Capture the cell that displays the provided text and extract its [x, y] central coordinate. 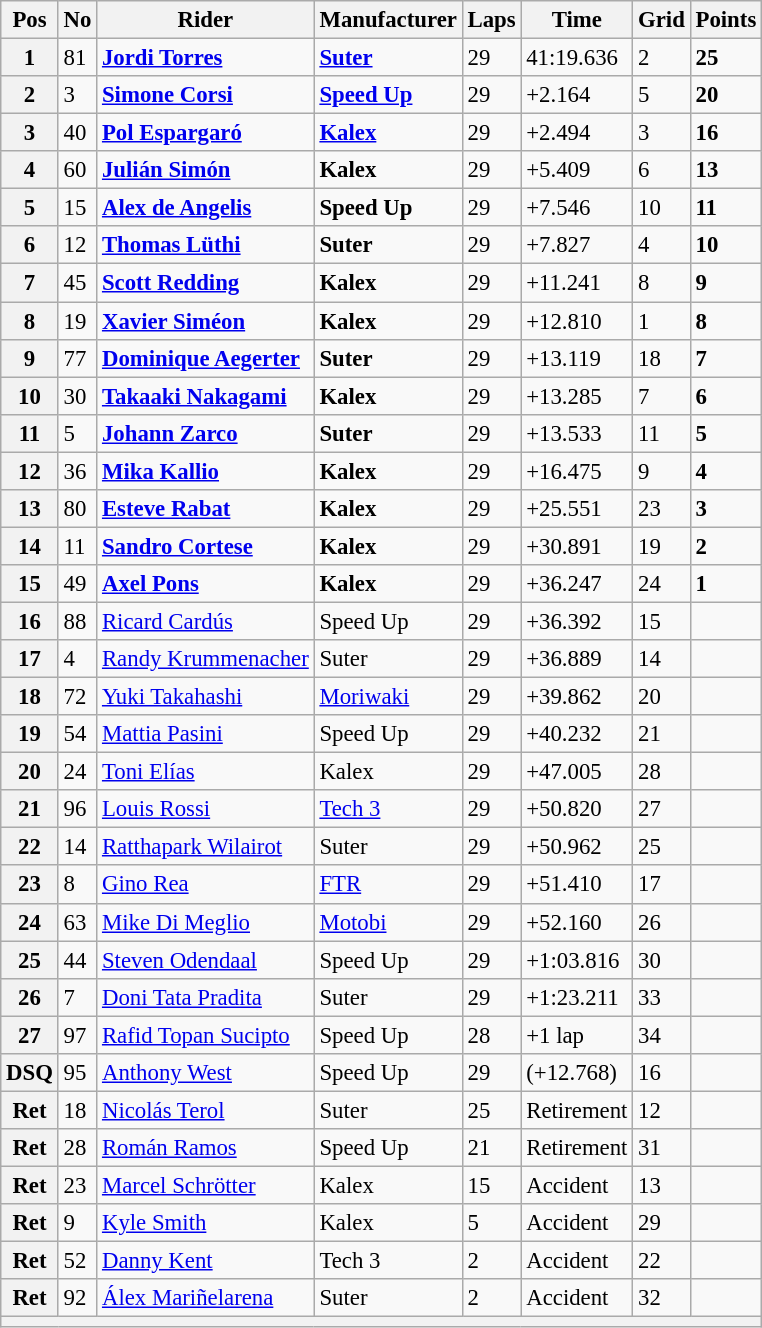
+13.119 [577, 358]
Kyle Smith [206, 1223]
Points [726, 20]
Rider [206, 20]
Grid [662, 20]
+50.962 [577, 847]
80 [77, 509]
63 [77, 922]
Mike Di Meglio [206, 922]
Mika Kallio [206, 471]
Alex de Angelis [206, 208]
FTR [388, 885]
Toni Elías [206, 772]
+50.820 [577, 809]
+36.392 [577, 621]
Román Ramos [206, 1148]
Laps [492, 20]
36 [77, 471]
+25.551 [577, 509]
97 [77, 1035]
Manufacturer [388, 20]
49 [77, 584]
Esteve Rabat [206, 509]
60 [77, 170]
Ricard Cardús [206, 621]
Scott Redding [206, 283]
Thomas Lüthi [206, 245]
Steven Odendaal [206, 960]
Doni Tata Pradita [206, 997]
Rafid Topan Sucipto [206, 1035]
81 [77, 58]
Anthony West [206, 1073]
Pos [30, 20]
33 [662, 997]
95 [77, 1073]
+40.232 [577, 734]
Sandro Cortese [206, 546]
+7.546 [577, 208]
Johann Zarco [206, 433]
Yuki Takahashi [206, 697]
72 [77, 697]
40 [77, 133]
52 [77, 1261]
Julián Simón [206, 170]
Randy Krummenacher [206, 659]
+52.160 [577, 922]
54 [77, 734]
32 [662, 1298]
+1:03.816 [577, 960]
41:19.636 [577, 58]
+5.409 [577, 170]
+16.475 [577, 471]
44 [77, 960]
+30.891 [577, 546]
+12.810 [577, 321]
31 [662, 1148]
77 [77, 358]
Marcel Schrötter [206, 1185]
+51.410 [577, 885]
+13.285 [577, 396]
+47.005 [577, 772]
DSQ [30, 1073]
96 [77, 809]
+39.862 [577, 697]
88 [77, 621]
Motobi [388, 922]
Danny Kent [206, 1261]
Mattia Pasini [206, 734]
+1:23.211 [577, 997]
Jordi Torres [206, 58]
Pol Espargaró [206, 133]
(+12.768) [577, 1073]
45 [77, 283]
+2.164 [577, 95]
+36.889 [577, 659]
Simone Corsi [206, 95]
+11.241 [577, 283]
Dominique Aegerter [206, 358]
+1 lap [577, 1035]
Álex Mariñelarena [206, 1298]
Gino Rea [206, 885]
+7.827 [577, 245]
34 [662, 1035]
Louis Rossi [206, 809]
Axel Pons [206, 584]
+13.533 [577, 433]
+36.247 [577, 584]
Ratthapark Wilairot [206, 847]
+2.494 [577, 133]
Time [577, 20]
Takaaki Nakagami [206, 396]
No [77, 20]
Nicolás Terol [206, 1110]
Moriwaki [388, 697]
Xavier Siméon [206, 321]
92 [77, 1298]
